Search for the cell housing the specified text and yield its (x, y) center coordinate. 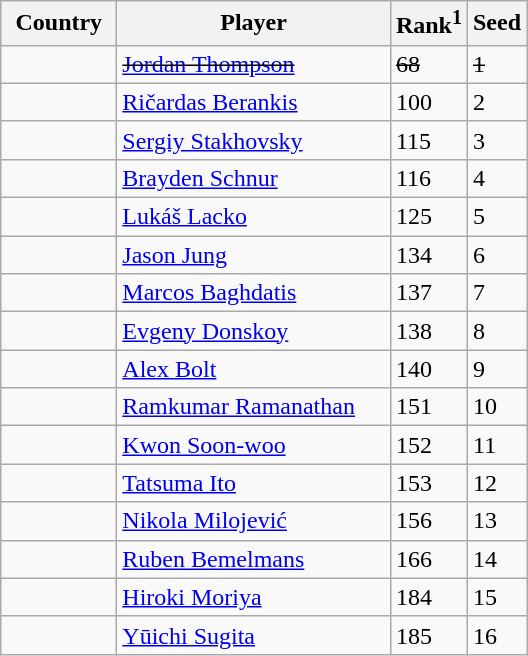
Jordan Thompson (254, 64)
4 (496, 178)
166 (428, 559)
Nikola Milojević (254, 521)
9 (496, 369)
1 (496, 64)
Ričardas Berankis (254, 102)
Tatsuma Ito (254, 483)
138 (428, 331)
Yūichi Sugita (254, 635)
134 (428, 255)
152 (428, 445)
Sergiy Stakhovsky (254, 140)
Seed (496, 24)
Lukáš Lacko (254, 217)
10 (496, 407)
Ramkumar Ramanathan (254, 407)
Evgeny Donskoy (254, 331)
125 (428, 217)
116 (428, 178)
13 (496, 521)
Jason Jung (254, 255)
2 (496, 102)
5 (496, 217)
184 (428, 597)
Hiroki Moriya (254, 597)
7 (496, 293)
153 (428, 483)
156 (428, 521)
100 (428, 102)
Player (254, 24)
Country (59, 24)
185 (428, 635)
6 (496, 255)
8 (496, 331)
Alex Bolt (254, 369)
14 (496, 559)
16 (496, 635)
Marcos Baghdatis (254, 293)
Brayden Schnur (254, 178)
Ruben Bemelmans (254, 559)
68 (428, 64)
137 (428, 293)
3 (496, 140)
115 (428, 140)
12 (496, 483)
Kwon Soon-woo (254, 445)
Rank1 (428, 24)
151 (428, 407)
140 (428, 369)
11 (496, 445)
15 (496, 597)
